Pinpoint the cell where the given text exists, returning its [x, y] midpoint coordinate. 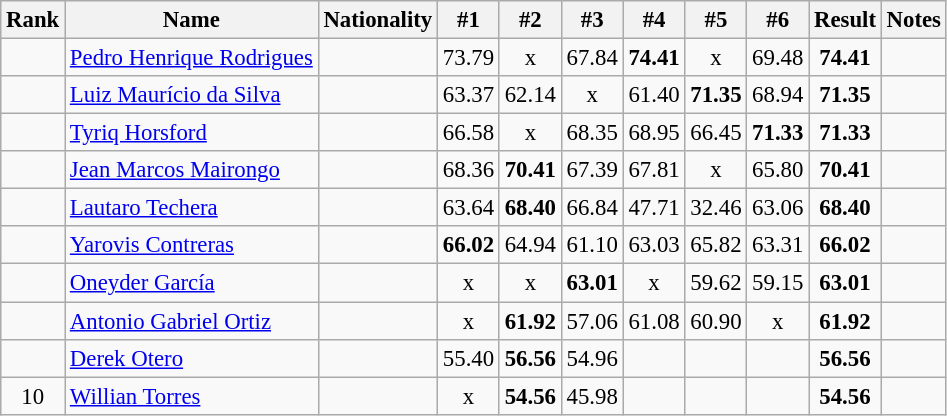
Oneyder García [192, 283]
60.90 [716, 321]
67.84 [592, 58]
Lautaro Techera [192, 208]
63.03 [654, 245]
Rank [33, 20]
Notes [914, 20]
54.96 [592, 358]
10 [33, 396]
Willian Torres [192, 396]
Luiz Maurício da Silva [192, 95]
67.39 [592, 170]
65.82 [716, 245]
#4 [654, 20]
#2 [530, 20]
55.40 [469, 358]
68.35 [592, 133]
#3 [592, 20]
Jean Marcos Mairongo [192, 170]
63.37 [469, 95]
59.62 [716, 283]
#6 [778, 20]
61.10 [592, 245]
68.36 [469, 170]
63.31 [778, 245]
61.40 [654, 95]
Derek Otero [192, 358]
64.94 [530, 245]
66.45 [716, 133]
#1 [469, 20]
67.81 [654, 170]
Pedro Henrique Rodrigues [192, 58]
66.58 [469, 133]
59.15 [778, 283]
Name [192, 20]
57.06 [592, 321]
Nationality [378, 20]
61.08 [654, 321]
47.71 [654, 208]
69.48 [778, 58]
68.95 [654, 133]
#5 [716, 20]
45.98 [592, 396]
63.64 [469, 208]
62.14 [530, 95]
Result [846, 20]
Antonio Gabriel Ortiz [192, 321]
Yarovis Contreras [192, 245]
66.84 [592, 208]
63.06 [778, 208]
32.46 [716, 208]
Tyriq Horsford [192, 133]
65.80 [778, 170]
73.79 [469, 58]
68.94 [778, 95]
